Search for the cell housing the specified text and yield its [X, Y] center coordinate. 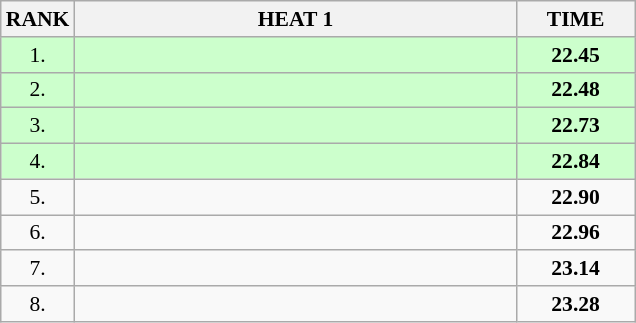
5. [38, 197]
7. [38, 269]
22.90 [576, 197]
23.28 [576, 304]
4. [38, 162]
22.96 [576, 233]
RANK [38, 19]
TIME [576, 19]
2. [38, 90]
22.45 [576, 55]
22.73 [576, 126]
8. [38, 304]
22.48 [576, 90]
HEAT 1 [295, 19]
1. [38, 55]
23.14 [576, 269]
6. [38, 233]
3. [38, 126]
22.84 [576, 162]
